For the text-containing cell, return its midpoint in [x, y] coordinate format. 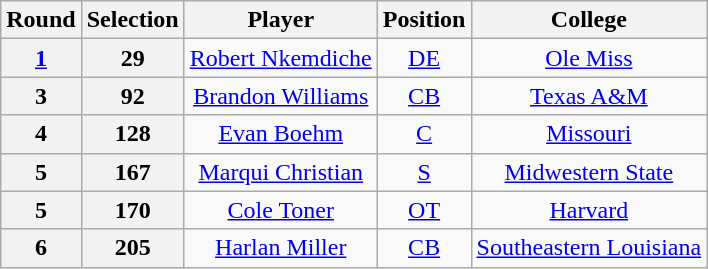
Missouri [589, 134]
Harlan Miller [280, 248]
29 [132, 58]
Cole Toner [280, 210]
Brandon Williams [280, 96]
Southeastern Louisiana [589, 248]
Selection [132, 20]
4 [41, 134]
OT [424, 210]
6 [41, 248]
S [424, 172]
College [589, 20]
Robert Nkemdiche [280, 58]
C [424, 134]
128 [132, 134]
Texas A&M [589, 96]
205 [132, 248]
Player [280, 20]
92 [132, 96]
DE [424, 58]
Harvard [589, 210]
Midwestern State [589, 172]
Round [41, 20]
Evan Boehm [280, 134]
1 [41, 58]
170 [132, 210]
167 [132, 172]
Marqui Christian [280, 172]
Position [424, 20]
3 [41, 96]
Ole Miss [589, 58]
